Scan for the cell matching the given text and deliver its [X, Y] coordinate at center. 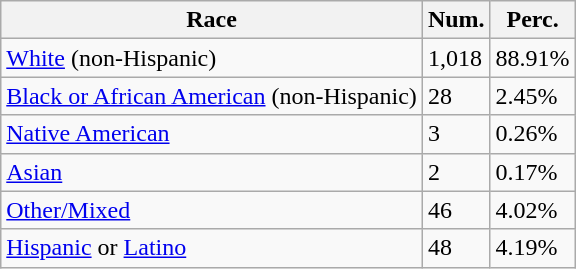
Perc. [532, 20]
3 [456, 134]
2.45% [532, 96]
2 [456, 172]
88.91% [532, 58]
Hispanic or Latino [212, 248]
0.26% [532, 134]
White (non-Hispanic) [212, 58]
1,018 [456, 58]
28 [456, 96]
46 [456, 210]
0.17% [532, 172]
48 [456, 248]
Native American [212, 134]
4.02% [532, 210]
Num. [456, 20]
Other/Mixed [212, 210]
4.19% [532, 248]
Asian [212, 172]
Black or African American (non-Hispanic) [212, 96]
Race [212, 20]
